Output the (x, y) coordinate of the center of the cell containing the given text.  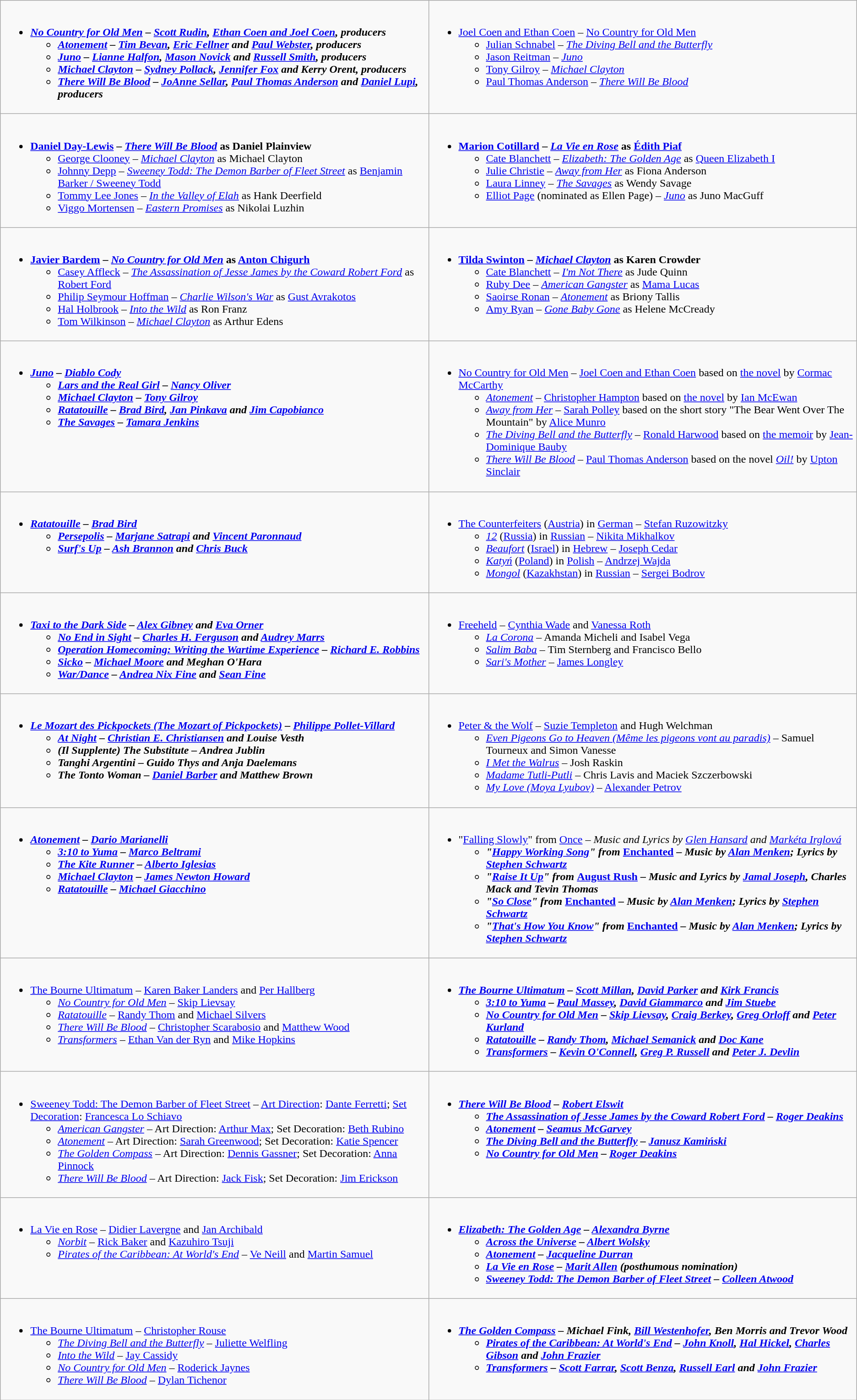
Ratatouille – Brad BirdPersepolis – Marjane Satrapi and Vincent ParonnaudSurf's Up – Ash Brannon and Chris Buck (214, 542)
